Identify which cell holds the provided text, then report its (X, Y) central coordinate. 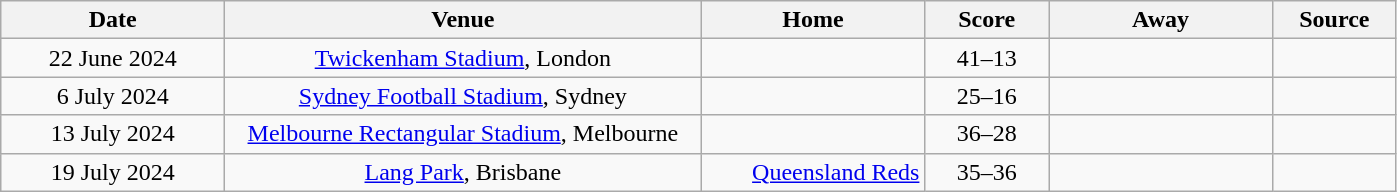
Away (1160, 20)
35–36 (987, 172)
Score (987, 20)
13 July 2024 (113, 134)
Home (813, 20)
22 June 2024 (113, 58)
Lang Park, Brisbane (463, 172)
Queensland Reds (813, 172)
19 July 2024 (113, 172)
Date (113, 20)
25–16 (987, 96)
Venue (463, 20)
Source (1335, 20)
41–13 (987, 58)
36–28 (987, 134)
6 July 2024 (113, 96)
Sydney Football Stadium, Sydney (463, 96)
Melbourne Rectangular Stadium, Melbourne (463, 134)
Twickenham Stadium, London (463, 58)
